Capture the cell that displays the provided text and extract its (x, y) central coordinate. 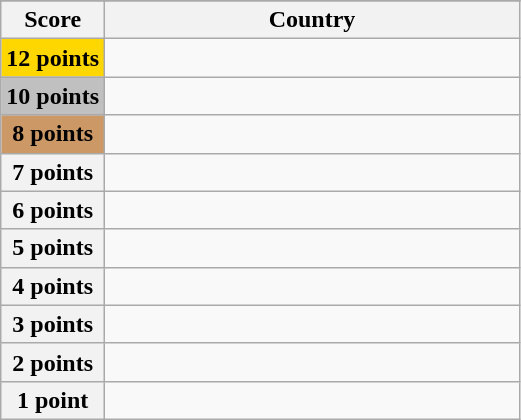
6 points (53, 210)
Score (53, 20)
7 points (53, 172)
3 points (53, 324)
Country (312, 20)
12 points (53, 58)
1 point (53, 400)
4 points (53, 286)
5 points (53, 248)
10 points (53, 96)
8 points (53, 134)
2 points (53, 362)
